Search for the cell housing the specified text and yield its (X, Y) center coordinate. 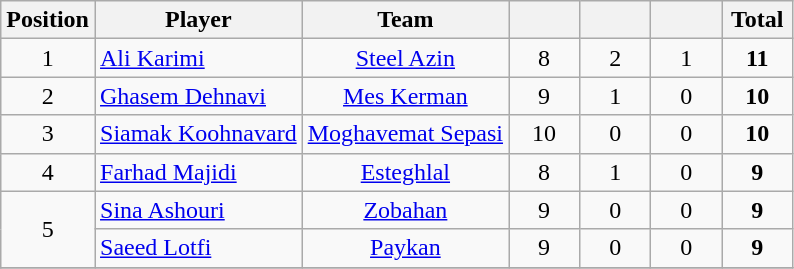
Zobahan (405, 210)
Saeed Lotfi (198, 248)
Team (405, 20)
Mes Kerman (405, 96)
5 (48, 229)
Paykan (405, 248)
Position (48, 20)
Total (758, 20)
Moghavemat Sepasi (405, 134)
4 (48, 172)
Farhad Majidi (198, 172)
Sina Ashouri (198, 210)
Siamak Koohnavard (198, 134)
Esteghlal (405, 172)
Ghasem Dehnavi (198, 96)
Player (198, 20)
Ali Karimi (198, 58)
3 (48, 134)
Steel Azin (405, 58)
11 (758, 58)
